Pinpoint the cell where the given text exists, returning its (x, y) midpoint coordinate. 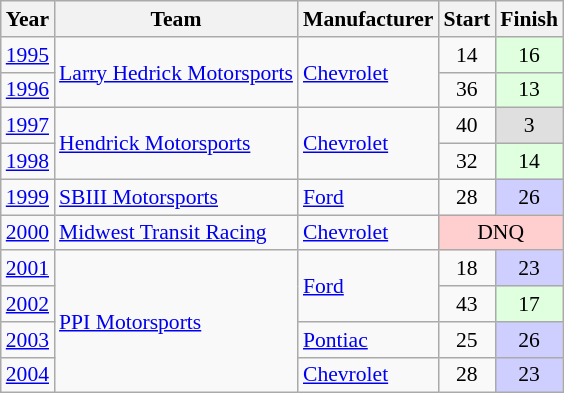
25 (466, 340)
Manufacturer (368, 19)
Midwest Transit Racing (176, 233)
2004 (28, 375)
1995 (28, 55)
2001 (28, 269)
43 (466, 304)
Finish (529, 19)
2003 (28, 340)
Pontiac (368, 340)
3 (529, 126)
13 (529, 90)
PPI Motorsports (176, 322)
1997 (28, 126)
2000 (28, 233)
1996 (28, 90)
16 (529, 55)
Larry Hedrick Motorsports (176, 72)
17 (529, 304)
36 (466, 90)
18 (466, 269)
2002 (28, 304)
Hendrick Motorsports (176, 144)
32 (466, 162)
40 (466, 126)
Year (28, 19)
Start (466, 19)
1999 (28, 197)
SBIII Motorsports (176, 197)
1998 (28, 162)
DNQ (500, 233)
Team (176, 19)
